Capture the cell that displays the provided text and extract its (x, y) central coordinate. 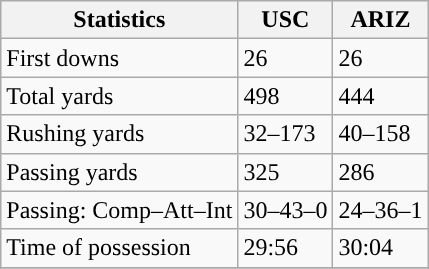
Total yards (120, 96)
325 (286, 172)
286 (380, 172)
30–43–0 (286, 210)
30:04 (380, 248)
ARIZ (380, 20)
Time of possession (120, 248)
USC (286, 20)
32–173 (286, 134)
24–36–1 (380, 210)
Statistics (120, 20)
29:56 (286, 248)
Passing: Comp–Att–Int (120, 210)
444 (380, 96)
40–158 (380, 134)
Passing yards (120, 172)
Rushing yards (120, 134)
First downs (120, 58)
498 (286, 96)
